Locate the cell with the specified text and output its (x, y) center coordinate. 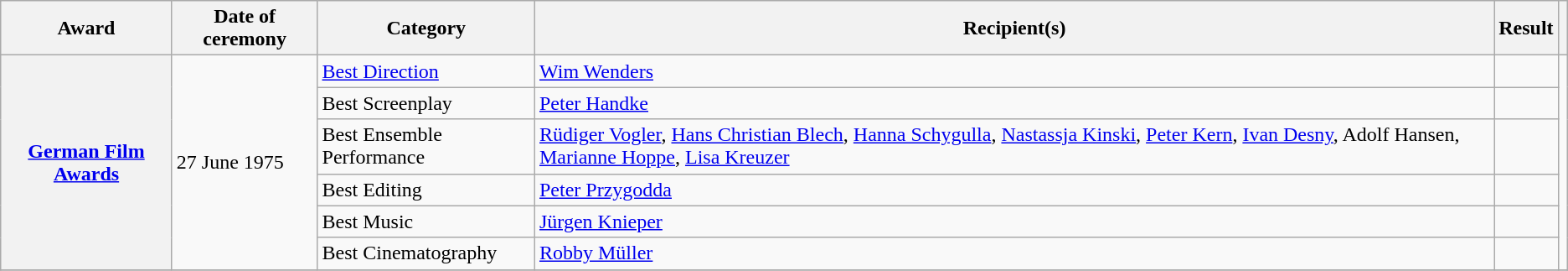
Date of ceremony (245, 29)
German Film Awards (87, 163)
27 June 1975 (245, 163)
Best Ensemble Performance (426, 146)
Award (87, 29)
Rüdiger Vogler, Hans Christian Blech, Hanna Schygulla, Nastassja Kinski, Peter Kern, Ivan Desny, Adolf Hansen, Marianne Hoppe, Lisa Kreuzer (1014, 146)
Peter Przygodda (1014, 190)
Robby Müller (1014, 253)
Best Cinematography (426, 253)
Wim Wenders (1014, 71)
Category (426, 29)
Peter Handke (1014, 103)
Recipient(s) (1014, 29)
Best Editing (426, 190)
Jürgen Knieper (1014, 221)
Result (1526, 29)
Best Screenplay (426, 103)
Best Music (426, 221)
Best Direction (426, 71)
